From the cell containing the given text, extract its center point as [x, y] coordinate. 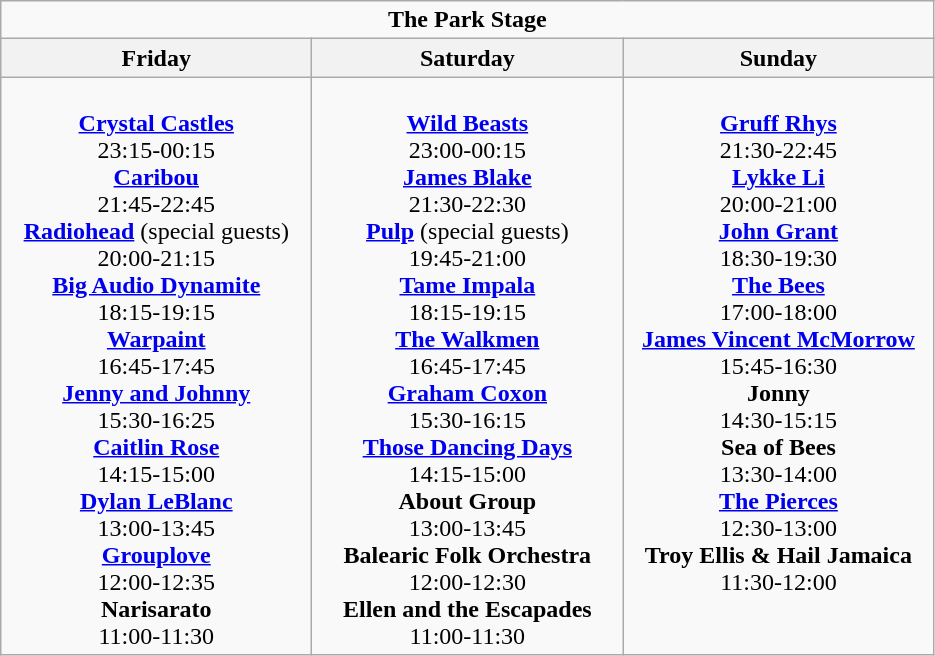
Friday [156, 58]
Sunday [778, 58]
Saturday [468, 58]
The Park Stage [468, 20]
